From the cell containing the given text, extract its center point as [X, Y] coordinate. 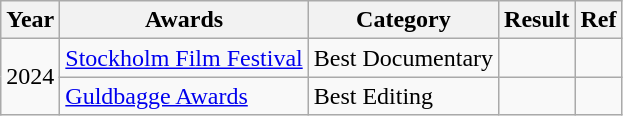
Stockholm Film Festival [184, 58]
2024 [30, 77]
Result [537, 20]
Category [403, 20]
Guldbagge Awards [184, 96]
Ref [598, 20]
Best Documentary [403, 58]
Year [30, 20]
Best Editing [403, 96]
Awards [184, 20]
